Pinpoint the cell where the given text exists, returning its [X, Y] midpoint coordinate. 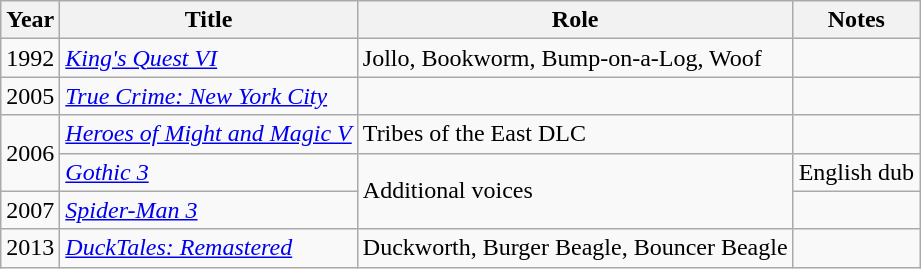
Notes [856, 20]
2006 [30, 153]
1992 [30, 58]
English dub [856, 172]
Jollo, Bookworm, Bump-on-a-Log, Woof [575, 58]
Tribes of the East DLC [575, 134]
Year [30, 20]
DuckTales: Remastered [208, 248]
True Crime: New York City [208, 96]
Title [208, 20]
2013 [30, 248]
Gothic 3 [208, 172]
Role [575, 20]
Spider-Man 3 [208, 210]
Additional voices [575, 191]
Heroes of Might and Magic V [208, 134]
2007 [30, 210]
Duckworth, Burger Beagle, Bouncer Beagle [575, 248]
2005 [30, 96]
King's Quest VI [208, 58]
